For the text-containing cell, return its midpoint in (X, Y) coordinate format. 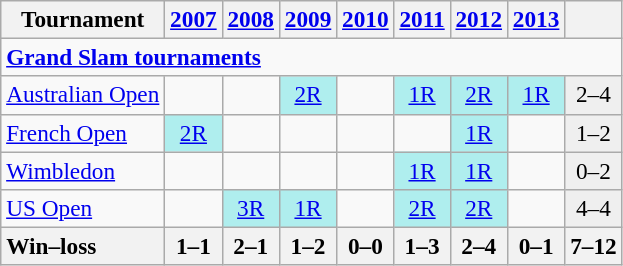
7–12 (594, 246)
2–1 (250, 246)
Australian Open (83, 95)
0–2 (594, 170)
0–1 (536, 246)
2013 (536, 19)
2007 (194, 19)
2008 (250, 19)
0–0 (366, 246)
3R (250, 208)
2009 (308, 19)
Wimbledon (83, 170)
Tournament (83, 19)
4–4 (594, 208)
2012 (478, 19)
1–1 (194, 246)
2011 (422, 19)
Grand Slam tournaments (312, 57)
French Open (83, 133)
1–3 (422, 246)
US Open (83, 208)
2010 (366, 19)
Win–loss (83, 246)
